Extract the [x, y] coordinate from the center of the cell holding the provided text.  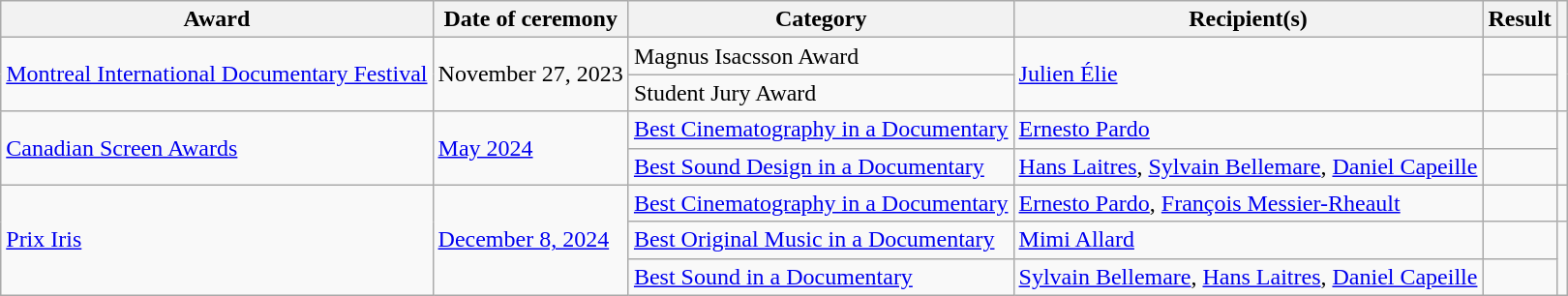
December 8, 2024 [530, 240]
Best Sound Design in a Documentary [821, 166]
Julien Élie [1249, 74]
Student Jury Award [821, 93]
Best Original Music in a Documentary [821, 240]
Award [217, 19]
Canadian Screen Awards [217, 148]
Result [1520, 19]
Magnus Isacsson Award [821, 56]
Hans Laitres, Sylvain Bellemare, Daniel Capeille [1249, 166]
Date of ceremony [530, 19]
Sylvain Bellemare, Hans Laitres, Daniel Capeille [1249, 277]
Prix Iris [217, 240]
May 2024 [530, 148]
Ernesto Pardo, François Messier-Rheault [1249, 203]
Best Sound in a Documentary [821, 277]
Category [821, 19]
Mimi Allard [1249, 240]
Recipient(s) [1249, 19]
November 27, 2023 [530, 74]
Montreal International Documentary Festival [217, 74]
Ernesto Pardo [1249, 130]
